Capture the cell that displays the provided text and extract its [x, y] central coordinate. 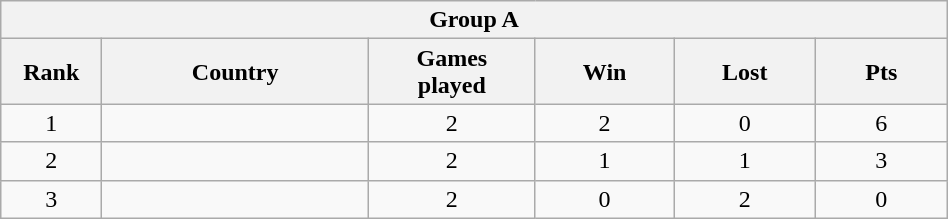
Group A [474, 20]
Win [604, 72]
Country [236, 72]
Games played [452, 72]
Lost [744, 72]
6 [881, 123]
Pts [881, 72]
Rank [52, 72]
